For the text-containing cell, return its midpoint in [X, Y] coordinate format. 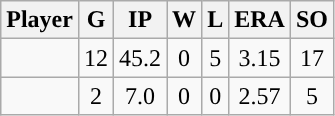
3.15 [260, 58]
45.2 [140, 58]
7.0 [140, 96]
ERA [260, 20]
W [184, 20]
IP [140, 20]
17 [312, 58]
L [216, 20]
Player [40, 20]
12 [96, 58]
G [96, 20]
2 [96, 96]
2.57 [260, 96]
SO [312, 20]
